From the cell containing the given text, extract its center point as [x, y] coordinate. 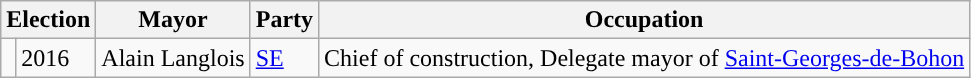
Mayor [173, 20]
SE [284, 58]
Party [284, 20]
Chief of construction, Delegate mayor of Saint-Georges-de-Bohon [644, 58]
Occupation [644, 20]
Alain Langlois [173, 58]
Election [48, 20]
2016 [56, 58]
